For the text-containing cell, return its midpoint in (X, Y) coordinate format. 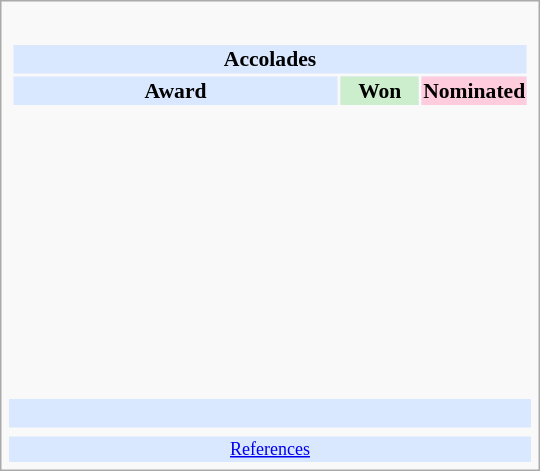
References (270, 449)
Award (175, 90)
Won (380, 90)
Nominated (474, 90)
Accolades Award Won Nominated (270, 206)
Accolades (270, 59)
